Detect which cell encompasses the target text, then output its (x, y) center coordinate. 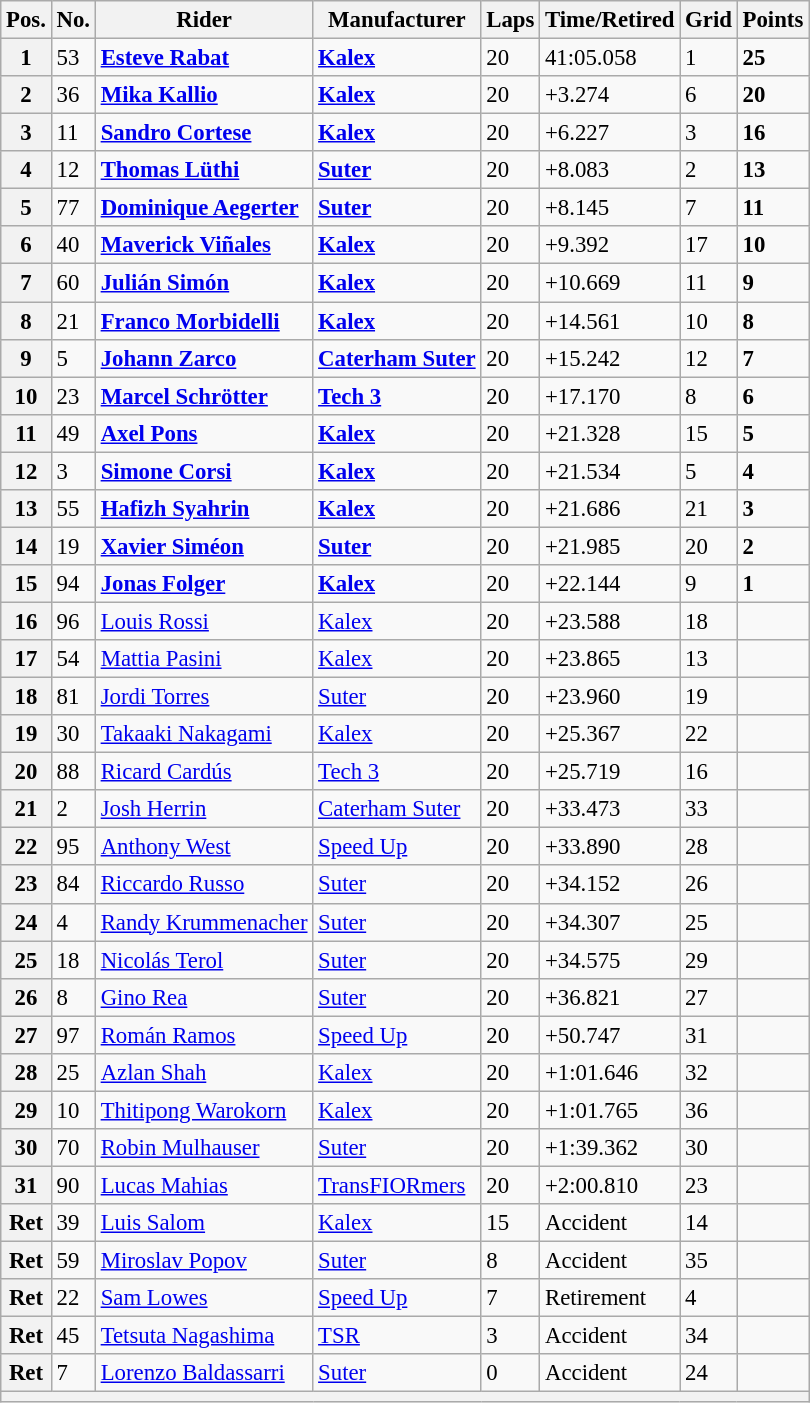
Laps (510, 20)
77 (73, 208)
Josh Herrin (204, 809)
81 (73, 697)
Lucas Mahias (204, 1185)
+6.227 (610, 133)
49 (73, 433)
+21.328 (610, 433)
Mika Kallio (204, 95)
+17.170 (610, 396)
+23.588 (610, 621)
+1:01.646 (610, 1073)
Dominique Aegerter (204, 208)
Lorenzo Baldassarri (204, 1373)
Gino Rea (204, 997)
+10.669 (610, 283)
94 (73, 584)
Takaaki Nakagami (204, 734)
+21.534 (610, 471)
Thitipong Warokorn (204, 1110)
54 (73, 659)
+23.865 (610, 659)
+1:01.765 (610, 1110)
32 (708, 1073)
90 (73, 1185)
+23.960 (610, 697)
34 (708, 1336)
+1:39.362 (610, 1148)
+8.145 (610, 208)
Time/Retired (610, 20)
+15.242 (610, 358)
Points (772, 20)
Miroslav Popov (204, 1261)
+2:00.810 (610, 1185)
40 (73, 245)
+8.083 (610, 170)
Sandro Cortese (204, 133)
Anthony West (204, 847)
+22.144 (610, 584)
Jordi Torres (204, 697)
No. (73, 20)
+25.719 (610, 772)
Manufacturer (397, 20)
60 (73, 283)
Tetsuta Nagashima (204, 1336)
+21.686 (610, 509)
70 (73, 1148)
+14.561 (610, 321)
Thomas Lüthi (204, 170)
+34.575 (610, 960)
35 (708, 1261)
Marcel Schrötter (204, 396)
Robin Mulhauser (204, 1148)
TSR (397, 1336)
55 (73, 509)
Grid (708, 20)
Azlan Shah (204, 1073)
95 (73, 847)
Johann Zarco (204, 358)
Ricard Cardús (204, 772)
Xavier Siméon (204, 546)
Maverick Viñales (204, 245)
+21.985 (610, 546)
+33.890 (610, 847)
Jonas Folger (204, 584)
88 (73, 772)
Nicolás Terol (204, 960)
33 (708, 809)
Louis Rossi (204, 621)
53 (73, 58)
+34.307 (610, 922)
0 (510, 1373)
Esteve Rabat (204, 58)
41:05.058 (610, 58)
96 (73, 621)
45 (73, 1336)
Simone Corsi (204, 471)
Román Ramos (204, 1035)
Retirement (610, 1298)
+36.821 (610, 997)
TransFIORmers (397, 1185)
Mattia Pasini (204, 659)
59 (73, 1261)
+3.274 (610, 95)
Franco Morbidelli (204, 321)
+33.473 (610, 809)
+25.367 (610, 734)
Riccardo Russo (204, 885)
Hafizh Syahrin (204, 509)
Julián Simón (204, 283)
Pos. (26, 20)
84 (73, 885)
+34.152 (610, 885)
97 (73, 1035)
+50.747 (610, 1035)
Axel Pons (204, 433)
Luis Salom (204, 1223)
+9.392 (610, 245)
Sam Lowes (204, 1298)
Randy Krummenacher (204, 922)
Rider (204, 20)
39 (73, 1223)
